For the text-containing cell, return its midpoint in (x, y) coordinate format. 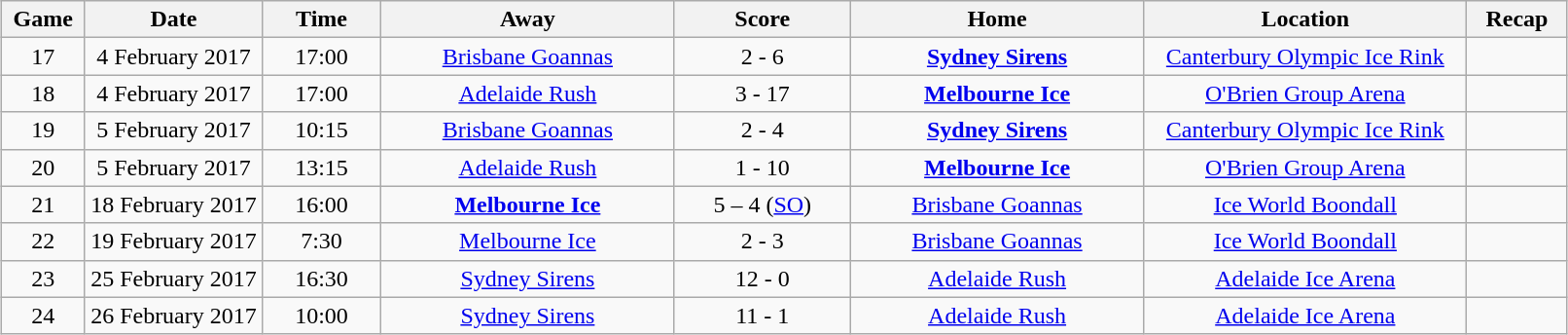
25 February 2017 (173, 279)
20 (43, 167)
22 (43, 242)
Away (528, 19)
24 (43, 316)
Home (997, 19)
21 (43, 205)
23 (43, 279)
19 (43, 130)
13:15 (322, 167)
3 - 17 (763, 93)
Time (322, 19)
2 - 3 (763, 242)
16:00 (322, 205)
2 - 6 (763, 56)
26 February 2017 (173, 316)
Location (1305, 19)
Game (43, 19)
Recap (1517, 19)
Date (173, 19)
18 February 2017 (173, 205)
1 - 10 (763, 167)
19 February 2017 (173, 242)
17 (43, 56)
Score (763, 19)
11 - 1 (763, 316)
5 – 4 (SO) (763, 205)
16:30 (322, 279)
18 (43, 93)
10:15 (322, 130)
12 - 0 (763, 279)
7:30 (322, 242)
2 - 4 (763, 130)
10:00 (322, 316)
